Search for the cell housing the specified text and yield its [x, y] center coordinate. 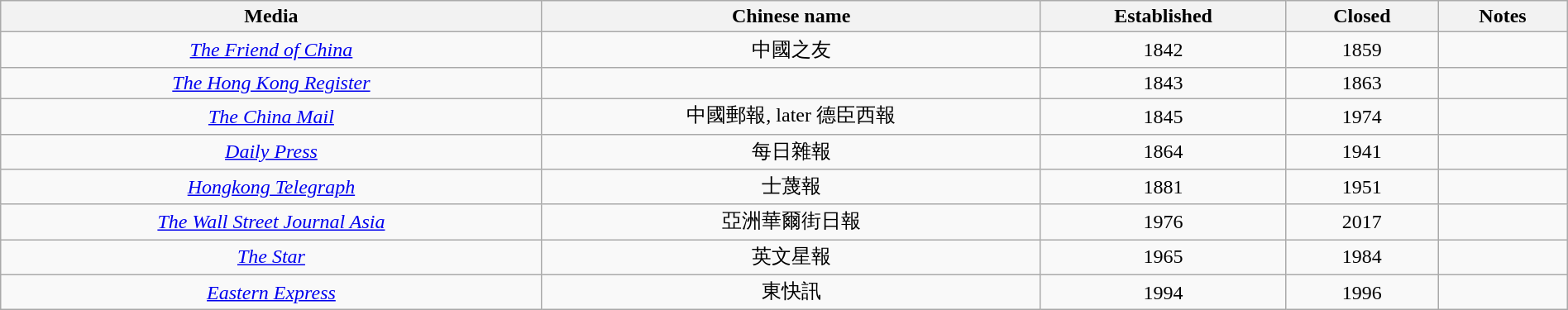
士蔑報 [791, 187]
1842 [1163, 50]
1881 [1163, 187]
The China Mail [271, 116]
Closed [1362, 17]
1951 [1362, 187]
1859 [1362, 50]
1941 [1362, 152]
中國之友 [791, 50]
1976 [1163, 222]
Daily Press [271, 152]
Established [1163, 17]
東快訊 [791, 293]
The Star [271, 258]
1845 [1163, 116]
Chinese name [791, 17]
Eastern Express [271, 293]
Media [271, 17]
1996 [1362, 293]
每日雜報 [791, 152]
1863 [1362, 83]
1974 [1362, 116]
The Wall Street Journal Asia [271, 222]
亞洲華爾街日報 [791, 222]
1994 [1163, 293]
The Hong Kong Register [271, 83]
Notes [1503, 17]
1864 [1163, 152]
1843 [1163, 83]
Hongkong Telegraph [271, 187]
中國郵報, later 德臣西報 [791, 116]
1984 [1362, 258]
The Friend of China [271, 50]
2017 [1362, 222]
英文星報 [791, 258]
1965 [1163, 258]
